Find where the given text appears and provide that cell's center as (x, y) coordinate. 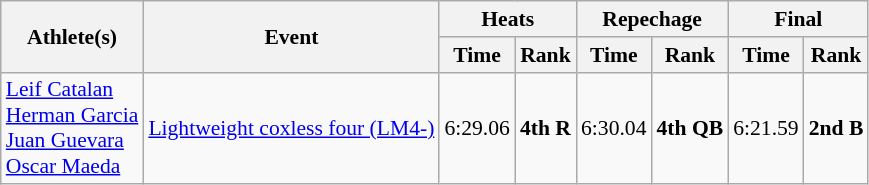
Event (291, 36)
4th R (546, 128)
Heats (508, 19)
Repechage (652, 19)
4th QB (690, 128)
2nd B (836, 128)
Leif CatalanHerman GarciaJuan GuevaraOscar Maeda (72, 128)
6:21.59 (766, 128)
Final (798, 19)
6:30.04 (614, 128)
Lightweight coxless four (LM4-) (291, 128)
6:29.06 (476, 128)
Athlete(s) (72, 36)
